Return the [x, y] coordinate for the center point of the cell that contains the specified text.  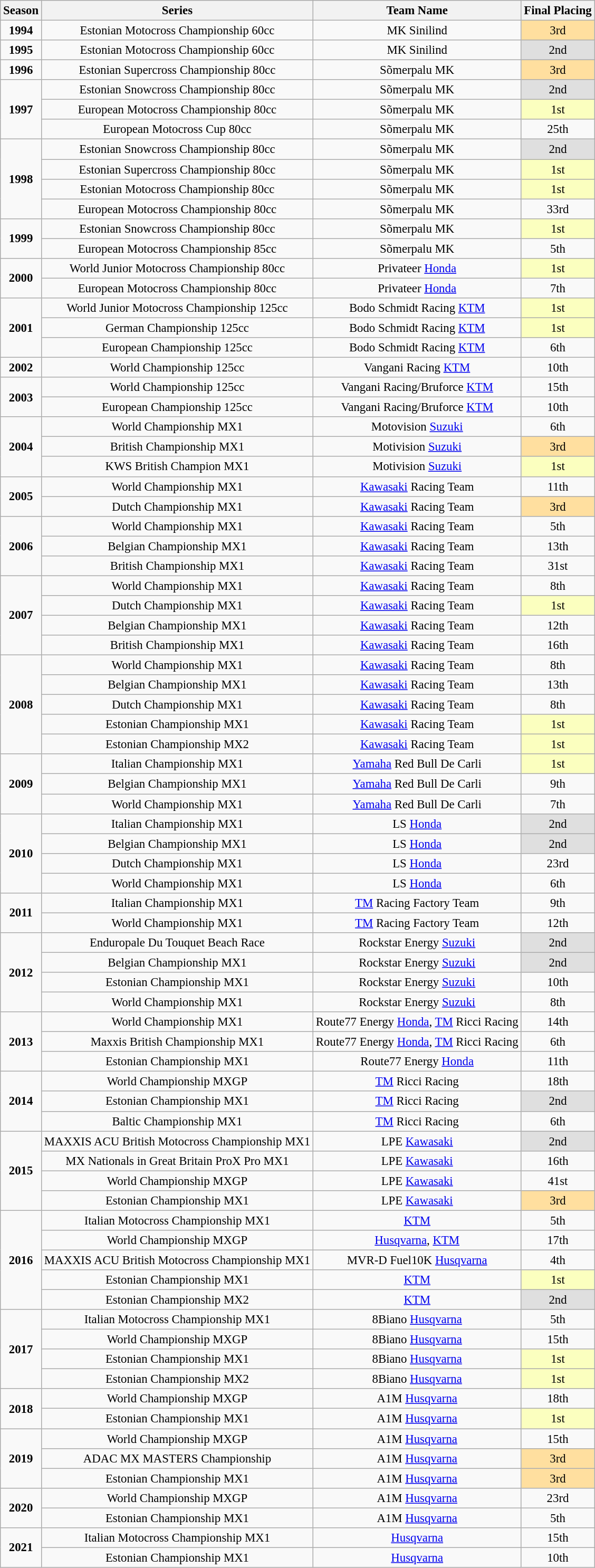
2016 [21, 1260]
17th [558, 1240]
2002 [21, 368]
2014 [21, 1102]
Final Placing [558, 11]
2003 [21, 397]
Enduropale Du Touquet Beach Race [177, 943]
31st [558, 566]
2013 [21, 1041]
1997 [21, 110]
2004 [21, 446]
2015 [21, 1171]
Team Name [417, 11]
Husqvarna, KTM [417, 1240]
European Motocross Cup 80cc [177, 129]
Season [21, 11]
Estonian Motocross Championship 80cc [177, 189]
2009 [21, 784]
1996 [21, 70]
2021 [21, 1548]
1999 [21, 238]
2010 [21, 853]
European Motocross Championship 85cc [177, 248]
2019 [21, 1458]
2001 [21, 328]
Baltic Championship MX1 [177, 1121]
33rd [558, 209]
2006 [21, 546]
MVR-D Fuel10K Husqvarna [417, 1260]
2020 [21, 1508]
Series [177, 11]
14th [558, 1022]
2011 [21, 913]
2018 [21, 1409]
4th [558, 1260]
KWS British Champion MX1 [177, 467]
World Junior Motocross Championship 125cc [177, 308]
41st [558, 1181]
MX Nationals in Great Britain ProX Pro MX1 [177, 1161]
1998 [21, 179]
Motovision Suzuki [417, 427]
Vangani Racing KTM [417, 368]
2007 [21, 615]
1995 [21, 50]
2012 [21, 972]
25th [558, 129]
2008 [21, 705]
2005 [21, 496]
ADAC MX MASTERS Championship [177, 1458]
2000 [21, 279]
Maxxis British Championship MX1 [177, 1042]
2017 [21, 1349]
German Championship 125cc [177, 328]
1994 [21, 31]
World Junior Motocross Championship 80cc [177, 269]
Route77 Energy Honda [417, 1062]
